From the cell containing the given text, extract its center point as (X, Y) coordinate. 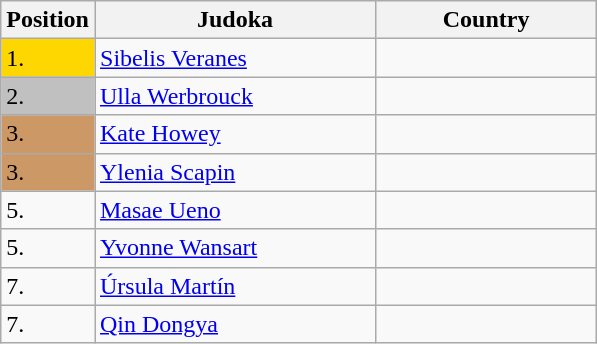
Country (486, 20)
Position (48, 20)
Masae Ueno (234, 210)
Judoka (234, 20)
Sibelis Veranes (234, 58)
Kate Howey (234, 134)
Qin Dongya (234, 324)
Úrsula Martín (234, 286)
1. (48, 58)
Ulla Werbrouck (234, 96)
Ylenia Scapin (234, 172)
Yvonne Wansart (234, 248)
2. (48, 96)
